Return (X, Y) of the center of cell containing provided text 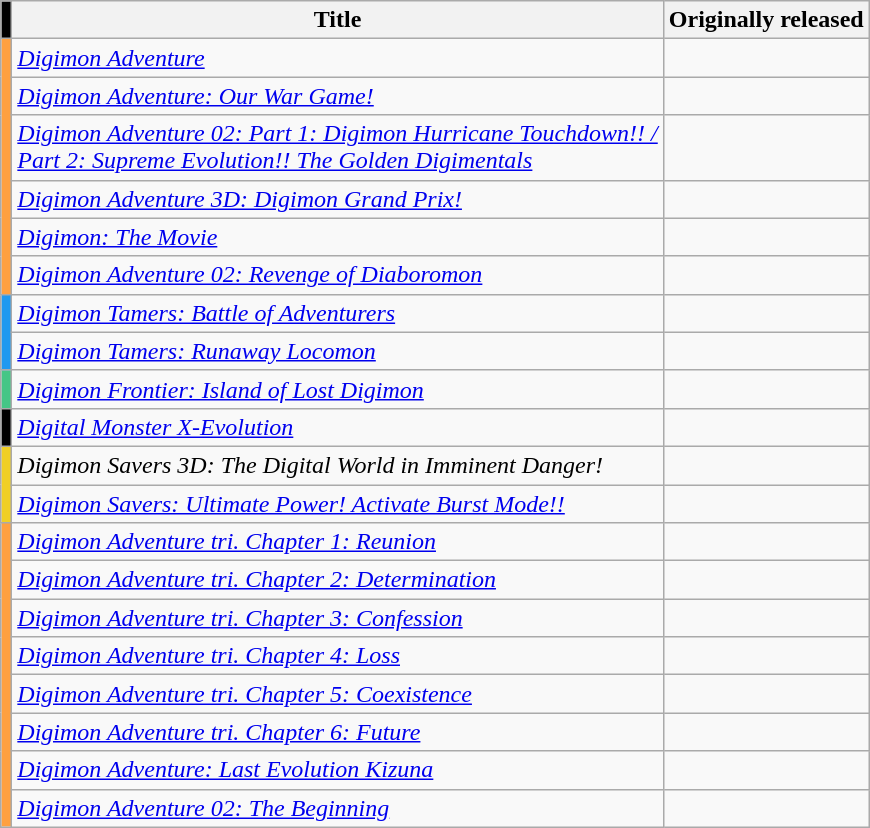
Digimon Adventure 3D: Digimon Grand Prix! (338, 199)
Digimon Adventure tri. Chapter 4: Loss (338, 656)
Digimon Adventure tri. Chapter 3: Confession (338, 618)
Digimon Adventure (338, 58)
Title (338, 20)
Digimon Frontier: Island of Lost Digimon (338, 389)
Digimon Tamers: Runaway Locomon (338, 351)
Originally released (766, 20)
Digimon Adventure tri. Chapter 5: Coexistence (338, 694)
Digimon Adventure tri. Chapter 2: Determination (338, 580)
Digimon Adventure 02: Part 1: Digimon Hurricane Touchdown!! /Part 2: Supreme Evolution!! The Golden Digimentals (338, 148)
Digital Monster X-Evolution (338, 427)
Digimon Adventure: Last Evolution Kizuna (338, 770)
Digimon Adventure 02: The Beginning (338, 808)
Digimon Adventure tri. Chapter 1: Reunion (338, 542)
Digimon Adventure: Our War Game! (338, 96)
Digimon Tamers: Battle of Adventurers (338, 313)
Digimon Adventure tri. Chapter 6: Future (338, 732)
Digimon Adventure 02: Revenge of Diaboromon (338, 275)
Digimon: The Movie (338, 237)
Digimon Savers 3D: The Digital World in Imminent Danger! (338, 465)
Digimon Savers: Ultimate Power! Activate Burst Mode!! (338, 503)
